Output the (x, y) coordinate of the center of the cell containing the given text.  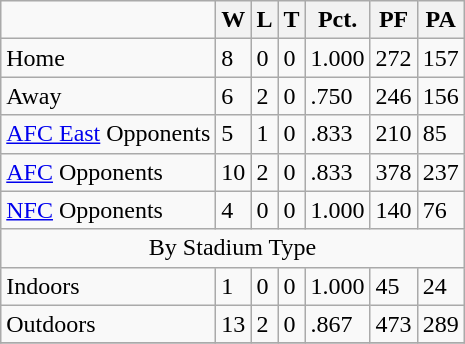
473 (394, 324)
76 (440, 210)
T (292, 20)
PF (394, 20)
289 (440, 324)
6 (234, 96)
Away (108, 96)
8 (234, 58)
W (234, 20)
.750 (338, 96)
Outdoors (108, 324)
Home (108, 58)
.867 (338, 324)
156 (440, 96)
13 (234, 324)
L (264, 20)
AFC Opponents (108, 172)
237 (440, 172)
246 (394, 96)
45 (394, 286)
By Stadium Type (232, 248)
24 (440, 286)
4 (234, 210)
5 (234, 134)
378 (394, 172)
AFC East Opponents (108, 134)
10 (234, 172)
Pct. (338, 20)
157 (440, 58)
210 (394, 134)
PA (440, 20)
85 (440, 134)
Indoors (108, 286)
NFC Opponents (108, 210)
140 (394, 210)
272 (394, 58)
